Provide the [x, y] coordinate of the cell's center where the given text is located.  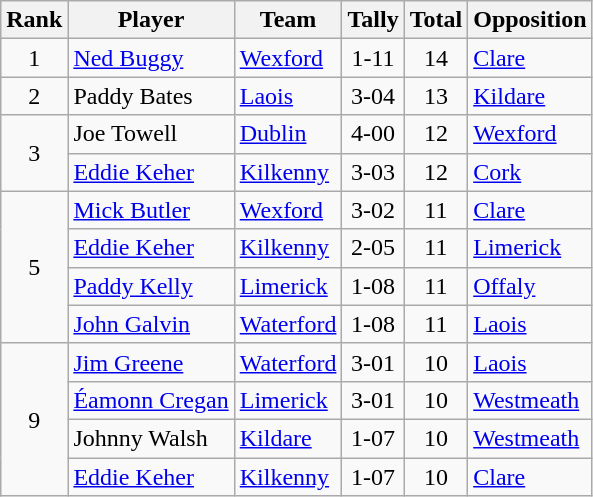
Offaly [530, 286]
Joe Towell [151, 134]
Johnny Walsh [151, 438]
Dublin [288, 134]
Team [288, 20]
5 [34, 267]
13 [436, 96]
Paddy Bates [151, 96]
4-00 [373, 134]
2-05 [373, 248]
3-02 [373, 210]
Cork [530, 172]
Mick Butler [151, 210]
3 [34, 153]
9 [34, 419]
Jim Greene [151, 362]
14 [436, 58]
Tally [373, 20]
John Galvin [151, 324]
Player [151, 20]
3-04 [373, 96]
Rank [34, 20]
Éamonn Cregan [151, 400]
1 [34, 58]
1-11 [373, 58]
Opposition [530, 20]
Total [436, 20]
Ned Buggy [151, 58]
3-03 [373, 172]
Paddy Kelly [151, 286]
2 [34, 96]
